Search for the cell housing the specified text and yield its (X, Y) center coordinate. 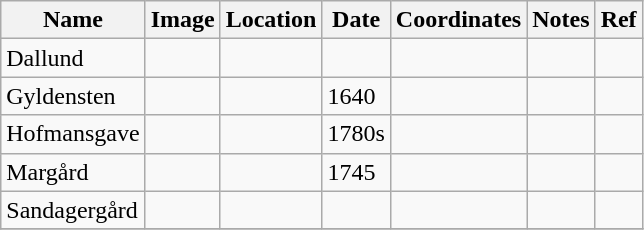
1745 (356, 172)
Gyldensten (73, 96)
Notes (561, 20)
Date (356, 20)
Coordinates (458, 20)
Dallund (73, 58)
Margård (73, 172)
1780s (356, 134)
Image (182, 20)
Ref (618, 20)
Name (73, 20)
1640 (356, 96)
Sandagergård (73, 210)
Hofmansgave (73, 134)
Location (271, 20)
